Detect which cell encompasses the target text, then output its (X, Y) center coordinate. 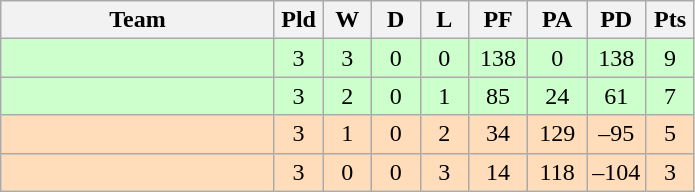
9 (670, 58)
PA (558, 20)
D (396, 20)
–104 (616, 172)
W (348, 20)
L (444, 20)
PF (498, 20)
118 (558, 172)
14 (498, 172)
Team (138, 20)
PD (616, 20)
Pts (670, 20)
Pld (298, 20)
34 (498, 134)
5 (670, 134)
129 (558, 134)
–95 (616, 134)
24 (558, 96)
85 (498, 96)
7 (670, 96)
61 (616, 96)
